Pinpoint the cell where the given text exists, returning its (X, Y) midpoint coordinate. 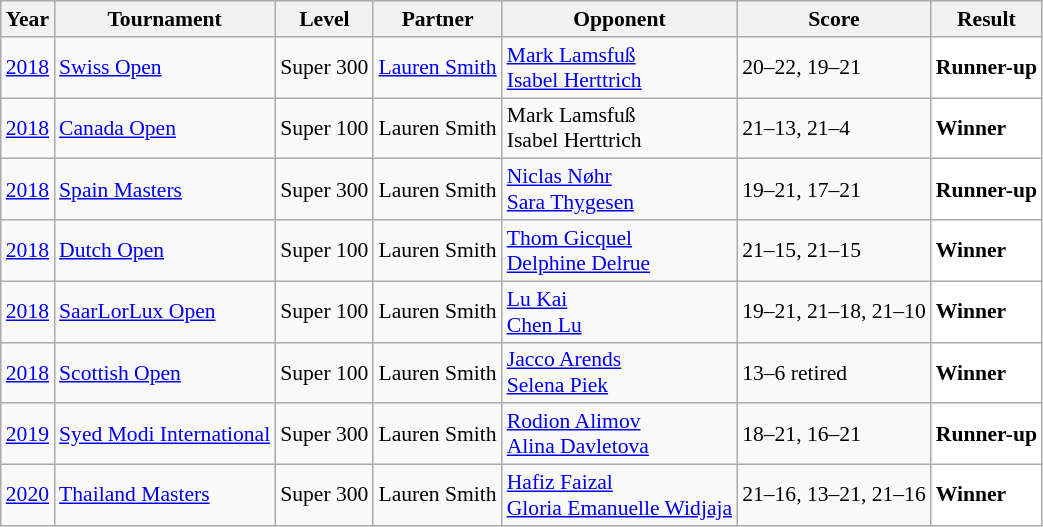
Syed Modi International (164, 434)
Partner (437, 19)
2019 (28, 434)
Result (986, 19)
Level (324, 19)
18–21, 16–21 (834, 434)
Rodion Alimov Alina Davletova (620, 434)
Jacco Arends Selena Piek (620, 372)
20–22, 19–21 (834, 68)
19–21, 17–21 (834, 190)
Niclas Nøhr Sara Thygesen (620, 190)
Lu Kai Chen Lu (620, 312)
Spain Masters (164, 190)
SaarLorLux Open (164, 312)
2020 (28, 496)
Year (28, 19)
13–6 retired (834, 372)
21–16, 13–21, 21–16 (834, 496)
21–13, 21–4 (834, 128)
19–21, 21–18, 21–10 (834, 312)
21–15, 21–15 (834, 250)
Canada Open (164, 128)
Thom Gicquel Delphine Delrue (620, 250)
Opponent (620, 19)
Swiss Open (164, 68)
Score (834, 19)
Thailand Masters (164, 496)
Dutch Open (164, 250)
Scottish Open (164, 372)
Hafiz Faizal Gloria Emanuelle Widjaja (620, 496)
Tournament (164, 19)
